Identify which cell holds the provided text, then report its [x, y] central coordinate. 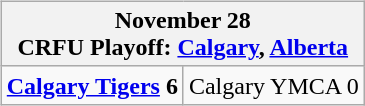
Calgary Tigers 6 [92, 85]
November 28CRFU Playoff: Calgary, Alberta [182, 34]
Calgary YMCA 0 [274, 85]
